Provide the [x, y] coordinate of the cell's center where the given text is located.  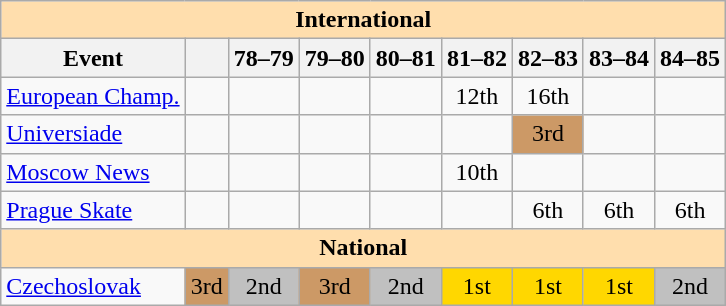
Universiade [93, 134]
12th [476, 96]
10th [476, 172]
Moscow News [93, 172]
International [364, 20]
79–80 [334, 58]
82–83 [548, 58]
78–79 [264, 58]
81–82 [476, 58]
Prague Skate [93, 210]
83–84 [618, 58]
National [364, 248]
European Champ. [93, 96]
Event [93, 58]
Czechoslovak [93, 286]
84–85 [690, 58]
16th [548, 96]
80–81 [406, 58]
